Detect which cell encompasses the target text, then output its [X, Y] center coordinate. 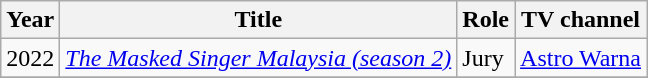
Astro Warna [581, 58]
Year [30, 20]
Role [486, 20]
Jury [486, 58]
TV channel [581, 20]
2022 [30, 58]
Title [258, 20]
The Masked Singer Malaysia (season 2) [258, 58]
